Identify which cell holds the provided text, then report its (X, Y) central coordinate. 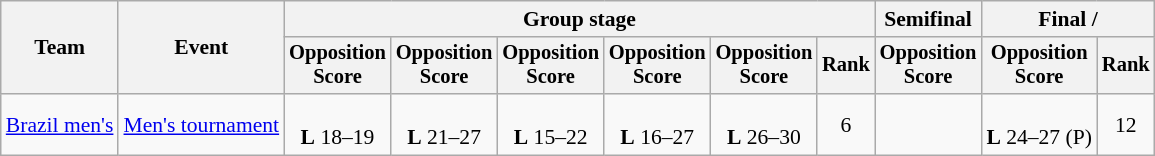
L 21–27 (444, 124)
L 26–30 (764, 124)
Final / (1068, 19)
Semifinal (928, 19)
12 (1126, 124)
Team (60, 48)
Men's tournament (201, 124)
Brazil men's (60, 124)
L 15–22 (550, 124)
L 18–19 (338, 124)
L 16–27 (658, 124)
L 24–27 (P) (1039, 124)
Group stage (580, 19)
6 (846, 124)
Event (201, 48)
